Return the [x, y] coordinate for the center point of the cell that contains the specified text.  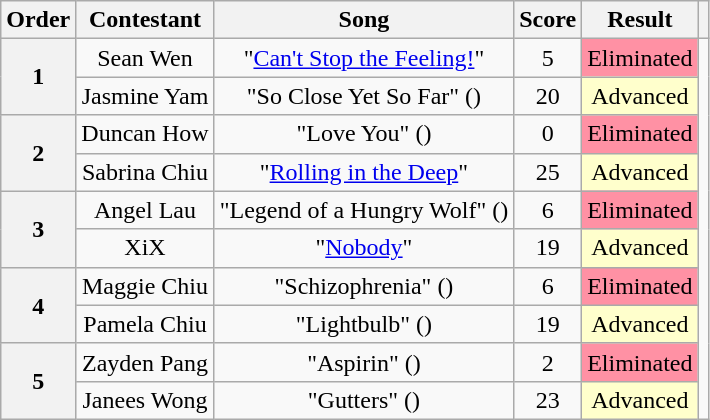
Zayden Pang [145, 362]
"So Close Yet So Far" () [364, 96]
Duncan How [145, 134]
"Gutters" () [364, 400]
25 [548, 172]
Maggie Chiu [145, 286]
Order [38, 20]
Angel Lau [145, 210]
Song [364, 20]
23 [548, 400]
Sean Wen [145, 58]
"Can't Stop the Feeling!" [364, 58]
Sabrina Chiu [145, 172]
"Nobody" [364, 248]
4 [38, 305]
"Schizophrenia" () [364, 286]
Result [640, 20]
Janees Wong [145, 400]
"Rolling in the Deep" [364, 172]
"Love You" () [364, 134]
Jasmine Yam [145, 96]
1 [38, 77]
0 [548, 134]
20 [548, 96]
Score [548, 20]
3 [38, 229]
"Legend of a Hungry Wolf" () [364, 210]
Pamela Chiu [145, 324]
Contestant [145, 20]
"Lightbulb" () [364, 324]
"Aspirin" () [364, 362]
XiX [145, 248]
